Detect which cell encompasses the target text, then output its (X, Y) center coordinate. 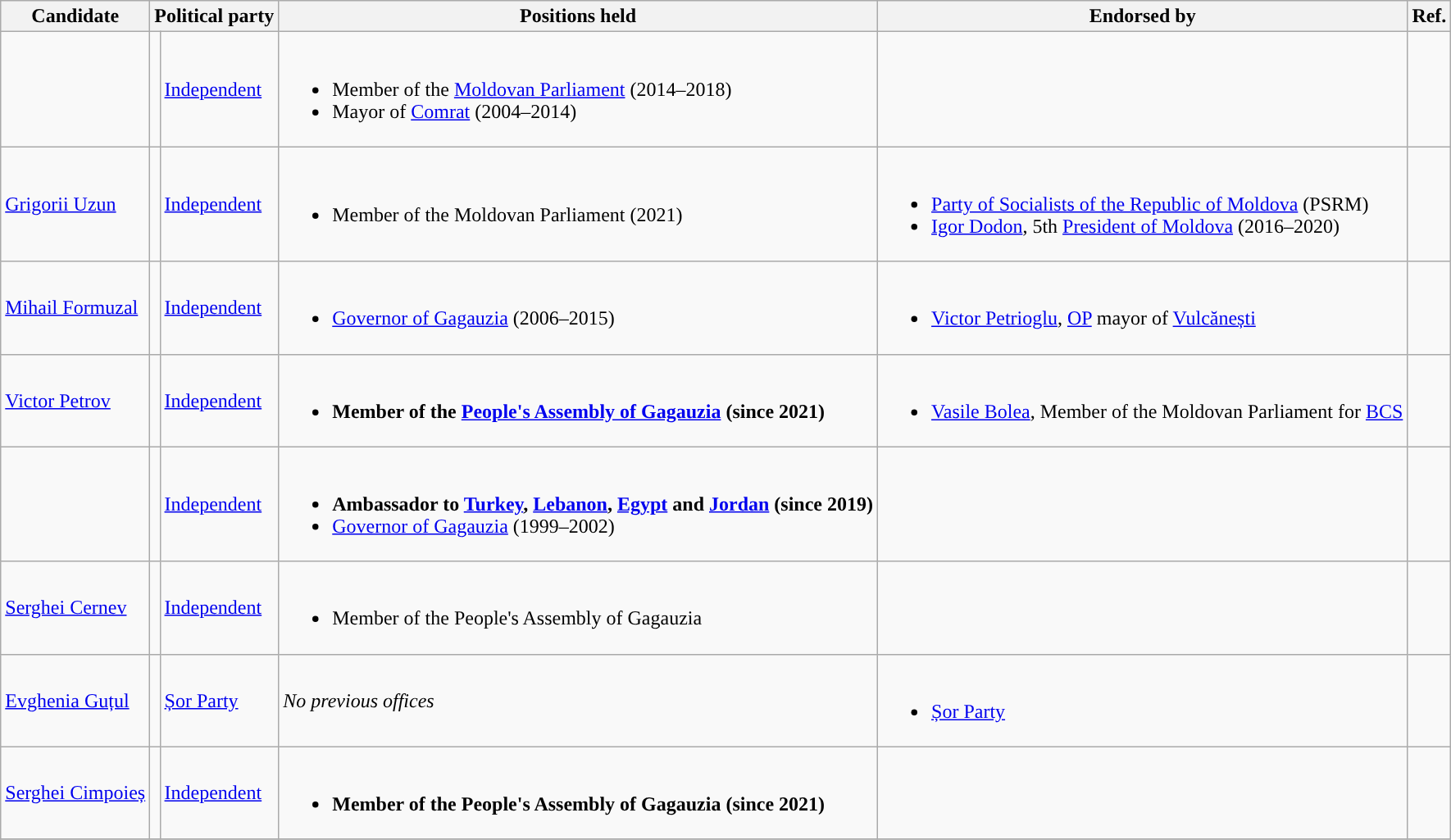
Political party (215, 16)
Victor Petrioglu, OP mayor of Vulcănești (1143, 308)
Member of the Moldovan Parliament (2014–2018)Mayor of Comrat (2004–2014) (579, 89)
Vasile Bolea, Member of the Moldovan Parliament for BCS (1143, 400)
Serghei Cimpoieș (75, 793)
Victor Petrov (75, 400)
Positions held (579, 16)
Grigorii Uzun (75, 204)
No previous offices (579, 700)
Party of Socialists of the Republic of Moldova (PSRM)Igor Dodon, 5th President of Moldova (2016–2020) (1143, 204)
Governor of Gagauzia (2006–2015) (579, 308)
Evghenia Guțul (75, 700)
Candidate (75, 16)
Serghei Cernev (75, 608)
Ref. (1430, 16)
Member of the People's Assembly of Gagauzia (579, 608)
Member of the Moldovan Parliament (2021) (579, 204)
Endorsed by (1143, 16)
Mihail Formuzal (75, 308)
Ambassador to Turkey, Lebanon, Egypt and Jordan (since 2019)Governor of Gagauzia (1999–2002) (579, 504)
